Capture the cell that displays the provided text and extract its (x, y) central coordinate. 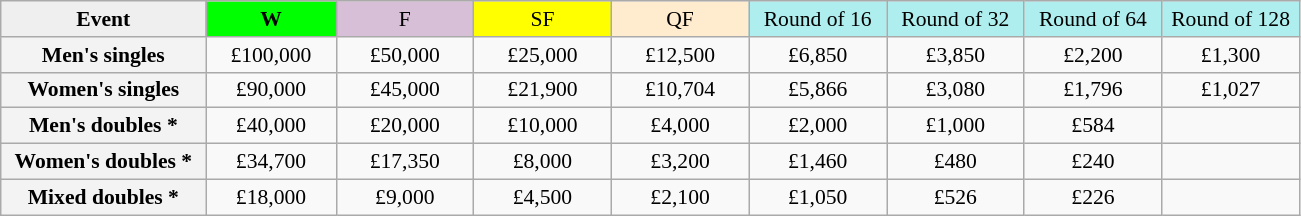
Round of 128 (1231, 19)
Round of 64 (1093, 19)
£34,700 (271, 162)
Men's singles (104, 55)
£1,796 (1093, 90)
SF (543, 19)
£240 (1093, 162)
F (405, 19)
£17,350 (405, 162)
£2,100 (680, 197)
£45,000 (405, 90)
£1,300 (1231, 55)
£1,050 (818, 197)
W (271, 19)
Men's doubles * (104, 126)
Round of 16 (818, 19)
QF (680, 19)
£6,850 (818, 55)
£1,027 (1231, 90)
£584 (1093, 126)
£20,000 (405, 126)
£50,000 (405, 55)
£9,000 (405, 197)
£4,000 (680, 126)
£4,500 (543, 197)
£3,850 (955, 55)
£5,866 (818, 90)
£12,500 (680, 55)
£8,000 (543, 162)
Event (104, 19)
£226 (1093, 197)
£1,000 (955, 126)
£10,704 (680, 90)
Women's doubles * (104, 162)
£3,200 (680, 162)
£2,000 (818, 126)
£10,000 (543, 126)
£25,000 (543, 55)
£18,000 (271, 197)
£526 (955, 197)
£480 (955, 162)
£90,000 (271, 90)
£1,460 (818, 162)
Round of 32 (955, 19)
£100,000 (271, 55)
£21,900 (543, 90)
Women's singles (104, 90)
£40,000 (271, 126)
£2,200 (1093, 55)
£3,080 (955, 90)
Mixed doubles * (104, 197)
